Determine the [X, Y] coordinate at the center of the cell enclosing the given text.  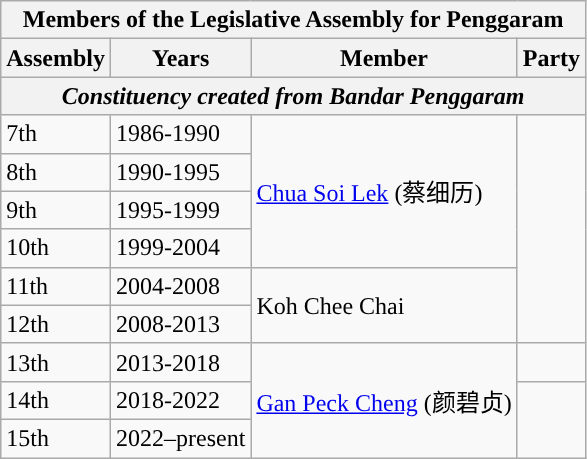
1986-1990 [180, 134]
Member [384, 58]
10th [56, 248]
12th [56, 324]
1990-1995 [180, 172]
Assembly [56, 58]
15th [56, 438]
2008-2013 [180, 324]
Gan Peck Cheng (颜碧贞) [384, 400]
2013-2018 [180, 362]
1999-2004 [180, 248]
2018-2022 [180, 400]
9th [56, 210]
14th [56, 400]
7th [56, 134]
Years [180, 58]
Koh Chee Chai [384, 305]
Members of the Legislative Assembly for Penggaram [294, 20]
Chua Soi Lek (蔡细历) [384, 191]
Party [551, 58]
Constituency created from Bandar Penggaram [294, 96]
11th [56, 286]
2022–present [180, 438]
13th [56, 362]
8th [56, 172]
2004-2008 [180, 286]
1995-1999 [180, 210]
